Search for the cell housing the specified text and yield its (X, Y) center coordinate. 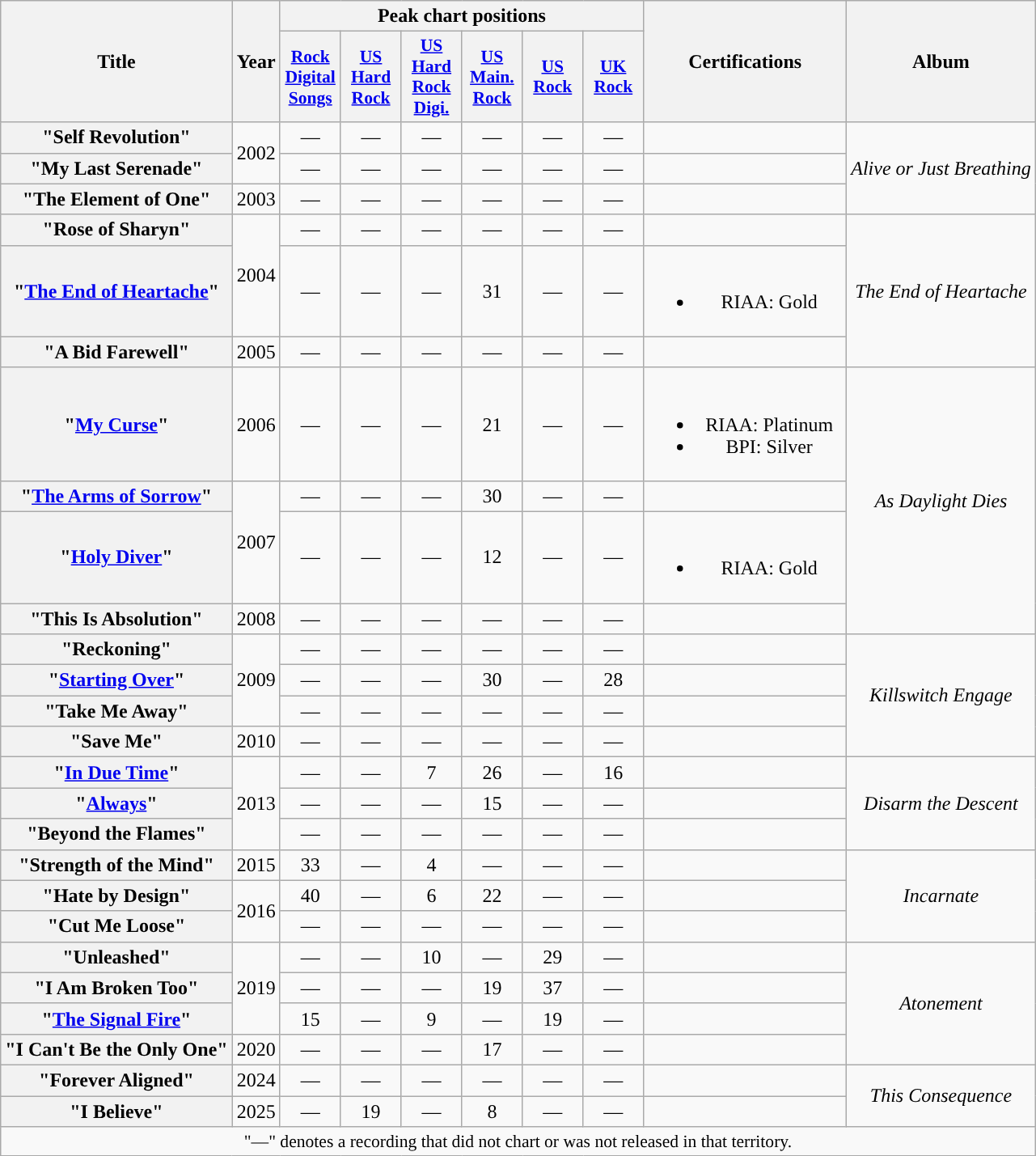
4 (432, 865)
"I Believe" (116, 1111)
"Strength of the Mind" (116, 865)
Alive or Just Breathing (941, 168)
2015 (256, 865)
UKRock (613, 77)
Title (116, 61)
12 (492, 557)
7 (432, 773)
As Daylight Dies (941, 500)
"In Due Time" (116, 773)
2019 (256, 988)
"I Am Broken Too" (116, 988)
2008 (256, 619)
"The Arms of Sorrow" (116, 496)
"Rose of Sharyn" (116, 230)
Certifications (746, 61)
2010 (256, 742)
31 (492, 291)
Disarm the Descent (941, 803)
21 (492, 424)
33 (311, 865)
"Cut Me Loose" (116, 926)
"Starting Over" (116, 680)
16 (613, 773)
"Holy Diver" (116, 557)
2009 (256, 680)
"Hate by Design" (116, 896)
Atonement (941, 1003)
RIAA: PlatinumBPI: Silver (746, 424)
Killswitch Engage (941, 696)
37 (553, 988)
9 (432, 1018)
2005 (256, 352)
Peak chart positions (461, 16)
2016 (256, 911)
2020 (256, 1049)
Album (941, 61)
"A Bid Farewell" (116, 352)
2013 (256, 803)
USHardRock (370, 77)
"Take Me Away" (116, 711)
"My Last Serenade" (116, 168)
"Beyond the Flames" (116, 834)
2024 (256, 1080)
2003 (256, 199)
USMain.Rock (492, 77)
2002 (256, 153)
"I Can't Be the Only One" (116, 1049)
This Consequence (941, 1095)
2006 (256, 424)
2025 (256, 1111)
"Forever Aligned" (116, 1080)
"Reckoning" (116, 650)
"Always" (116, 803)
"The Signal Fire" (116, 1018)
26 (492, 773)
40 (311, 896)
2004 (256, 275)
USRock (553, 77)
8 (492, 1111)
29 (553, 957)
22 (492, 896)
"Save Me" (116, 742)
The End of Heartache (941, 291)
17 (492, 1049)
USHardRockDigi. (432, 77)
"Unleashed" (116, 957)
"—" denotes a recording that did not chart or was not released in that territory. (518, 1141)
Incarnate (941, 896)
2007 (256, 542)
10 (432, 957)
"The End of Heartache" (116, 291)
"My Curse" (116, 424)
28 (613, 680)
"The Element of One" (116, 199)
"This Is Absolution" (116, 619)
Year (256, 61)
Rock Digital Songs (311, 77)
"Self Revolution" (116, 138)
6 (432, 896)
